Detect which cell encompasses the target text, then output its [x, y] center coordinate. 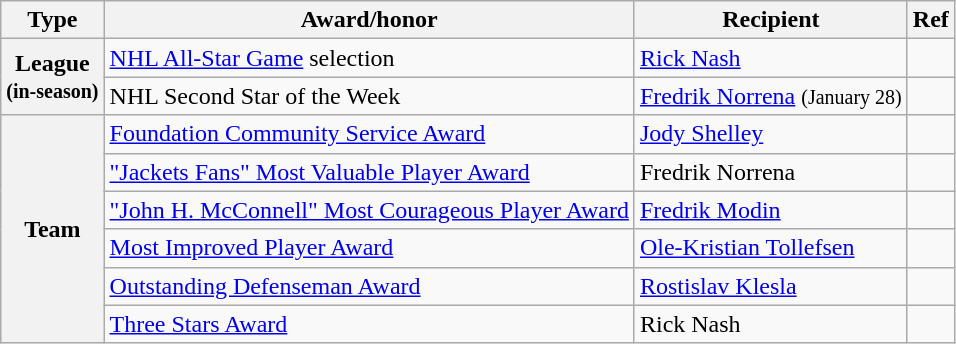
"John H. McConnell" Most Courageous Player Award [369, 210]
Three Stars Award [369, 324]
"Jackets Fans" Most Valuable Player Award [369, 172]
Team [52, 229]
Most Improved Player Award [369, 248]
Outstanding Defenseman Award [369, 286]
NHL All-Star Game selection [369, 58]
League(in-season) [52, 77]
Fredrik Norrena (January 28) [770, 96]
Award/honor [369, 20]
Jody Shelley [770, 134]
Fredrik Modin [770, 210]
Foundation Community Service Award [369, 134]
Rostislav Klesla [770, 286]
Ref [930, 20]
Type [52, 20]
Recipient [770, 20]
NHL Second Star of the Week [369, 96]
Fredrik Norrena [770, 172]
Ole-Kristian Tollefsen [770, 248]
